Provide the (X, Y) coordinate of the cell's center where the given text is located.  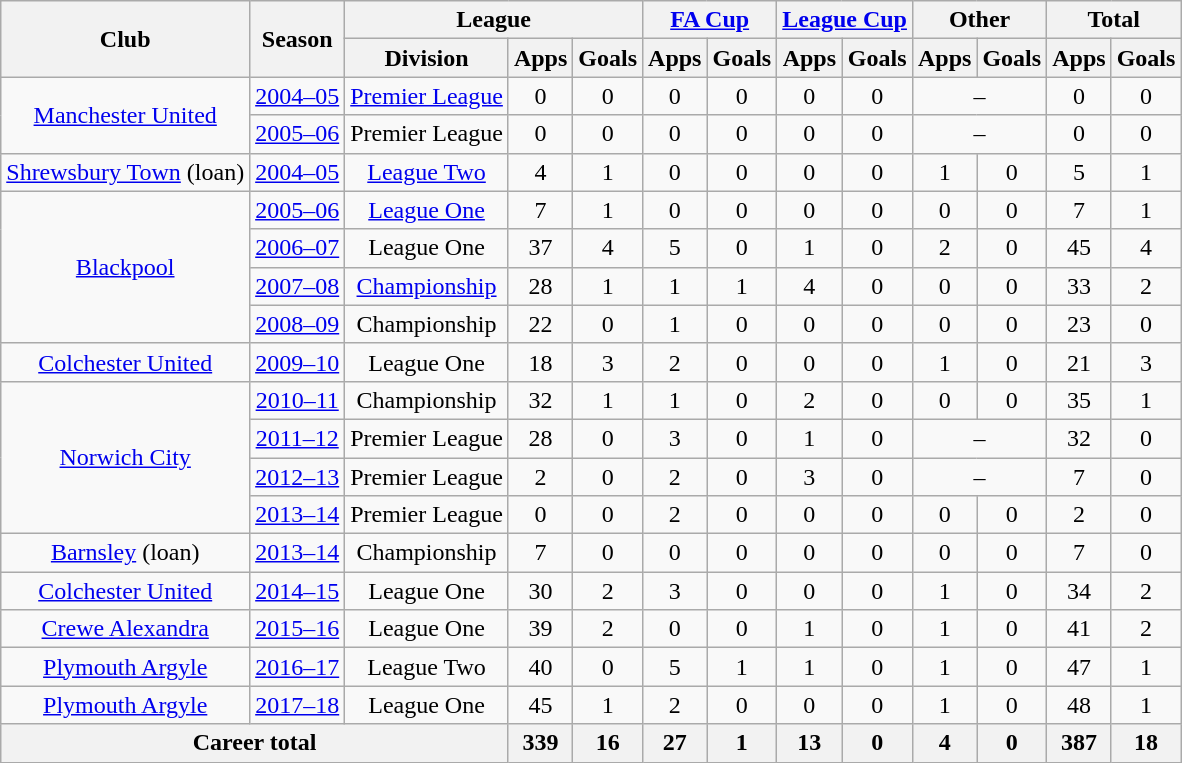
Blackpool (126, 267)
Manchester United (126, 115)
2015–16 (298, 629)
Career total (255, 743)
2011–12 (298, 438)
37 (540, 248)
2017–18 (298, 705)
35 (1079, 400)
13 (810, 743)
34 (1079, 591)
Club (126, 39)
33 (1079, 286)
41 (1079, 629)
Barnsley (loan) (126, 553)
League Cup (845, 20)
2014–15 (298, 591)
2010–11 (298, 400)
Other (979, 20)
Total (1114, 20)
39 (540, 629)
Norwich City (126, 457)
22 (540, 324)
339 (540, 743)
Crewe Alexandra (126, 629)
21 (1079, 362)
2012–13 (298, 477)
FA Cup (710, 20)
47 (1079, 667)
48 (1079, 705)
2009–10 (298, 362)
30 (540, 591)
2006–07 (298, 248)
16 (608, 743)
387 (1079, 743)
Division (427, 58)
2007–08 (298, 286)
27 (675, 743)
League (494, 20)
40 (540, 667)
Season (298, 39)
2008–09 (298, 324)
2016–17 (298, 667)
Shrewsbury Town (loan) (126, 172)
23 (1079, 324)
